Capture the cell that displays the provided text and extract its (x, y) central coordinate. 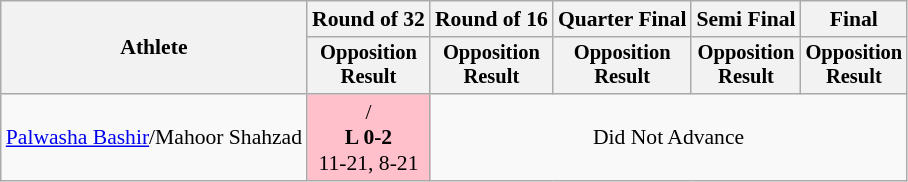
Round of 32 (368, 19)
Round of 16 (492, 19)
Athlete (154, 48)
/L 0-2 11-21, 8-21 (368, 138)
Final (854, 19)
Quarter Final (622, 19)
Semi Final (746, 19)
Did Not Advance (668, 138)
Palwasha Bashir/Mahoor Shahzad (154, 138)
